For the text-containing cell, return its midpoint in [X, Y] coordinate format. 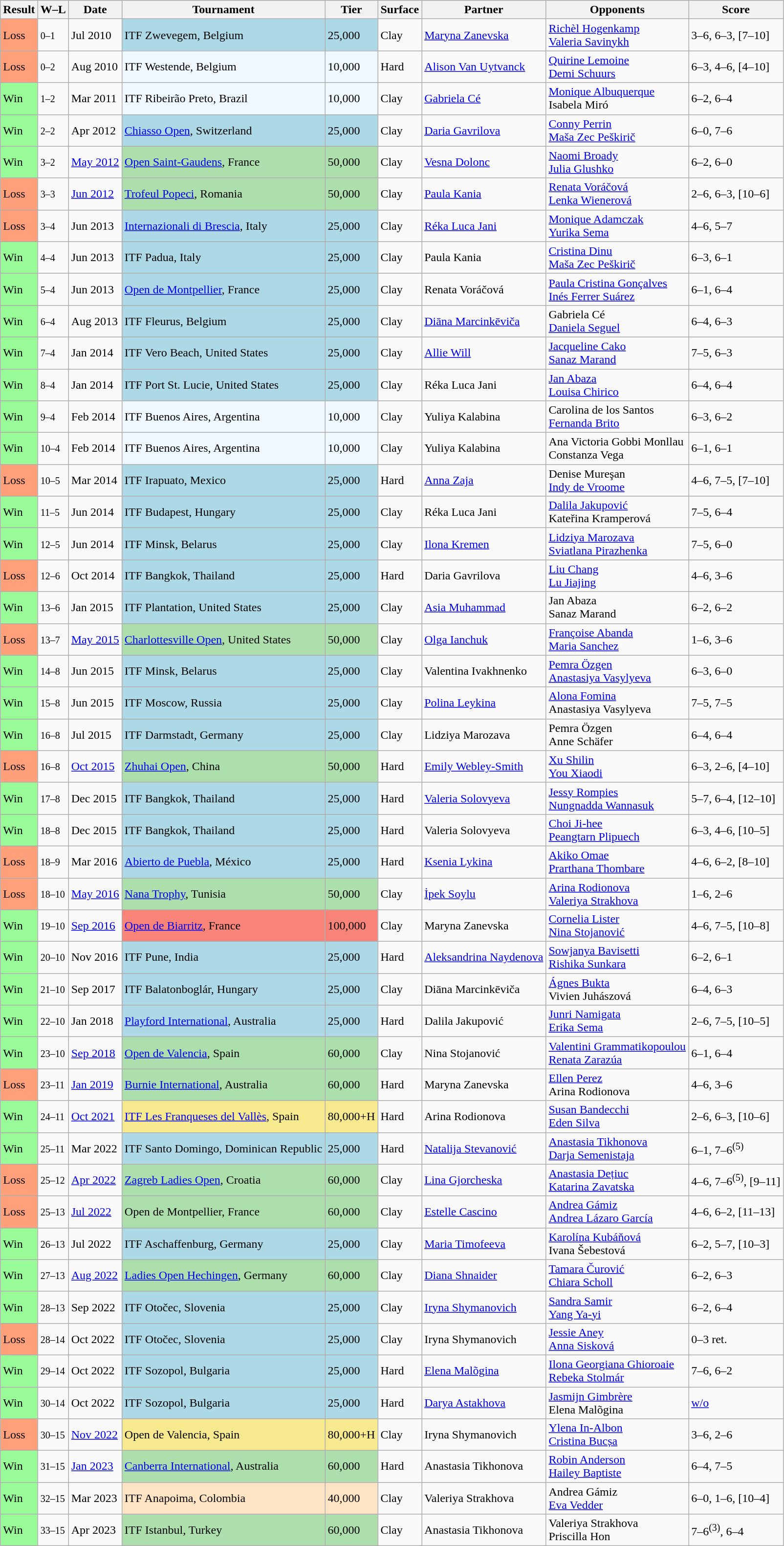
18–10 [53, 894]
Junri Namigata Erika Sema [617, 1021]
6–0, 7–6 [736, 130]
Jul 2015 [95, 734]
Aug 2013 [95, 321]
4–6, 7–6(5), [9–11] [736, 1180]
3–4 [53, 226]
32–15 [53, 1498]
4–6, 7–5, [7–10] [736, 480]
Renata Voráčová Lenka Wienerová [617, 194]
Natalija Stevanović [484, 1148]
Elena Malõgina [484, 1371]
ITF Port St. Lucie, United States [223, 384]
Arina Rodionova Valeriya Strakhova [617, 894]
Allie Will [484, 353]
30–14 [53, 1402]
23–10 [53, 1053]
Jan 2023 [95, 1467]
29–14 [53, 1371]
6–2, 5–7, [10–3] [736, 1244]
Burnie International, Australia [223, 1084]
31–15 [53, 1467]
Nov 2022 [95, 1435]
30–15 [53, 1435]
Ladies Open Hechingen, Germany [223, 1275]
Date [95, 10]
Result [19, 10]
Jan 2015 [95, 607]
Ágnes Bukta Vivien Juhászová [617, 990]
Sep 2018 [95, 1053]
Françoise Abanda Maria Sanchez [617, 640]
Partner [484, 10]
Open de Biarritz, France [223, 926]
ITF Padua, Italy [223, 257]
Polina Leykina [484, 703]
Pemra Özgen Anne Schäfer [617, 734]
21–10 [53, 990]
Jessie Aney Anna Sisková [617, 1339]
28–13 [53, 1307]
25–11 [53, 1148]
3–3 [53, 194]
Robin Anderson Hailey Baptiste [617, 1467]
4–6, 6–2, [11–13] [736, 1212]
19–10 [53, 926]
Ilona Kremen [484, 544]
ITF Pune, India [223, 957]
Zhuhai Open, China [223, 767]
Maria Timofeeva [484, 1244]
w/o [736, 1402]
ITF Anapoima, Colombia [223, 1498]
Tamara Čurović Chiara Scholl [617, 1275]
6–0, 1–6, [10–4] [736, 1498]
6–1, 6–1 [736, 449]
ITF Les Franqueses del Vallès, Spain [223, 1117]
Ksenia Lykina [484, 861]
Tier [351, 10]
Richèl Hogenkamp Valeria Savinykh [617, 35]
3–2 [53, 162]
ITF Fleurus, Belgium [223, 321]
Tournament [223, 10]
7–6(3), 6–4 [736, 1530]
20–10 [53, 957]
13–6 [53, 607]
Jan Abaza Louisa Chirico [617, 384]
Jun 2012 [95, 194]
ITF Zwevegem, Belgium [223, 35]
Apr 2023 [95, 1530]
100,000 [351, 926]
11–5 [53, 512]
7–4 [53, 353]
Valeriya Strakhova [484, 1498]
ITF Westende, Belgium [223, 66]
0–3 ret. [736, 1339]
Ylena In-Albon Cristina Bucșa [617, 1435]
Jasmijn Gimbrère Elena Malõgina [617, 1402]
4–6, 7–5, [10–8] [736, 926]
6–2, 6–3 [736, 1275]
28–14 [53, 1339]
1–6, 3–6 [736, 640]
22–10 [53, 1021]
Apr 2022 [95, 1180]
Arina Rodionova [484, 1117]
ITF Ribeirão Preto, Brazil [223, 99]
6–2, 6–0 [736, 162]
0–1 [53, 35]
Estelle Cascino [484, 1212]
7–5, 6–4 [736, 512]
Nana Trophy, Tunisia [223, 894]
Sep 2016 [95, 926]
Opponents [617, 10]
7–6, 6–2 [736, 1371]
Valentini Grammatikopoulou Renata Zarazúa [617, 1053]
6–3, 4–6, [4–10] [736, 66]
7–5, 6–3 [736, 353]
ITF Irapuato, Mexico [223, 480]
May 2015 [95, 640]
Paula Cristina Gonçalves Inés Ferrer Suárez [617, 289]
Ilona Georgiana Ghioroaie Rebeka Stolmár [617, 1371]
Playford International, Australia [223, 1021]
Nina Stojanović [484, 1053]
Lina Gjorcheska [484, 1180]
Mar 2022 [95, 1148]
ITF Aschaffenburg, Germany [223, 1244]
4–6, 5–7 [736, 226]
W–L [53, 10]
25–13 [53, 1212]
Susan Bandecchi Eden Silva [617, 1117]
4–4 [53, 257]
14–8 [53, 671]
27–13 [53, 1275]
Jan Abaza Sanaz Marand [617, 607]
Alona Fomina Anastasiya Vasylyeva [617, 703]
Naomi Broady Julia Glushko [617, 162]
4–6, 6–2, [8–10] [736, 861]
Mar 2016 [95, 861]
6–3, 2–6, [4–10] [736, 767]
6–2, 6–1 [736, 957]
12–6 [53, 576]
1–2 [53, 99]
Cornelia Lister Nina Stojanović [617, 926]
Zagreb Ladies Open, Croatia [223, 1180]
Alison Van Uytvanck [484, 66]
26–13 [53, 1244]
Choi Ji-hee Peangtarn Plipuech [617, 830]
May 2016 [95, 894]
Nov 2016 [95, 957]
Chiasso Open, Switzerland [223, 130]
Vesna Dolonc [484, 162]
Anastasia Dețiuc Katarina Zavatska [617, 1180]
Mar 2023 [95, 1498]
Gabriela Cé Daniela Seguel [617, 321]
10–5 [53, 480]
33–15 [53, 1530]
6–3, 6–2 [736, 417]
Jessy Rompies Nungnadda Wannasuk [617, 798]
23–11 [53, 1084]
Mar 2011 [95, 99]
Emily Webley-Smith [484, 767]
6–3, 6–0 [736, 671]
Sandra Samir Yang Ya-yi [617, 1307]
Dalila Jakupović Kateřina Kramperová [617, 512]
Jacqueline Cako Sanaz Marand [617, 353]
ITF Santo Domingo, Dominican Republic [223, 1148]
Carolina de los Santos Fernanda Brito [617, 417]
10–4 [53, 449]
Canberra International, Australia [223, 1467]
Lidziya Marozava Sviatlana Pirazhenka [617, 544]
Olga Ianchuk [484, 640]
Lidziya Marozava [484, 734]
Score [736, 10]
1–6, 2–6 [736, 894]
15–8 [53, 703]
Abierto de Puebla, México [223, 861]
7–5, 7–5 [736, 703]
Dalila Jakupović [484, 1021]
Sowjanya Bavisetti Rishika Sunkara [617, 957]
18–9 [53, 861]
Darya Astakhova [484, 1402]
Mar 2014 [95, 480]
17–8 [53, 798]
2–6, 7–5, [10–5] [736, 1021]
Sep 2022 [95, 1307]
5–4 [53, 289]
Open Saint-Gaudens, France [223, 162]
Anastasia Tikhonova Darja Semenistaja [617, 1148]
Monique Adamczak Yurika Sema [617, 226]
ITF Istanbul, Turkey [223, 1530]
40,000 [351, 1498]
Quirine Lemoine Demi Schuurs [617, 66]
Aug 2010 [95, 66]
Aleksandrina Naydenova [484, 957]
İpek Soylu [484, 894]
6–2, 6–2 [736, 607]
Liu Chang Lu Jiajing [617, 576]
Jan 2018 [95, 1021]
ITF Darmstadt, Germany [223, 734]
Oct 2021 [95, 1117]
9–4 [53, 417]
6–3, 6–1 [736, 257]
ITF Budapest, Hungary [223, 512]
Jul 2010 [95, 35]
ITF Balatonboglár, Hungary [223, 990]
ITF Plantation, United States [223, 607]
Surface [400, 10]
0–2 [53, 66]
Akiko Omae Prarthana Thombare [617, 861]
Asia Muhammad [484, 607]
Charlottesville Open, United States [223, 640]
Monique Albuquerque Isabela Miró [617, 99]
8–4 [53, 384]
Ellen Perez Arina Rodionova [617, 1084]
Gabriela Cé [484, 99]
Pemra Özgen Anastasiya Vasylyeva [617, 671]
Jan 2019 [95, 1084]
May 2012 [95, 162]
6–3, 4–6, [10–5] [736, 830]
12–5 [53, 544]
Trofeul Popeci, Romania [223, 194]
6–4 [53, 321]
3–6, 2–6 [736, 1435]
Oct 2015 [95, 767]
ITF Vero Beach, United States [223, 353]
18–8 [53, 830]
Anna Zaja [484, 480]
ITF Moscow, Russia [223, 703]
24–11 [53, 1117]
Ana Victoria Gobbi Monllau Constanza Vega [617, 449]
Karolína Kubáňová Ivana Šebestová [617, 1244]
Valeriya Strakhova Priscilla Hon [617, 1530]
Renata Voráčová [484, 289]
Andrea Gámiz Eva Vedder [617, 1498]
Apr 2012 [95, 130]
Xu Shilin You Xiaodi [617, 767]
6–4, 7–5 [736, 1467]
Cristina Dinu Maša Zec Peškirič [617, 257]
5–7, 6–4, [12–10] [736, 798]
7–5, 6–0 [736, 544]
25–12 [53, 1180]
Oct 2014 [95, 576]
Andrea Gámiz Andrea Lázaro García [617, 1212]
2–2 [53, 130]
Valentina Ivakhnenko [484, 671]
3–6, 6–3, [7–10] [736, 35]
Sep 2017 [95, 990]
Conny Perrin Maša Zec Peškirič [617, 130]
13–7 [53, 640]
Internazionali di Brescia, Italy [223, 226]
6–1, 7–6(5) [736, 1148]
Denise Mureşan Indy de Vroome [617, 480]
Aug 2022 [95, 1275]
Diana Shnaider [484, 1275]
